Find where the given text appears and provide that cell's center as (x, y) coordinate. 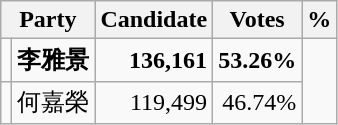
119,499 (154, 102)
何嘉榮 (54, 102)
53.26% (258, 60)
% (320, 20)
李雅景 (54, 60)
Candidate (154, 20)
136,161 (154, 60)
Votes (258, 20)
46.74% (258, 102)
Party (48, 20)
